Detect which cell encompasses the target text, then output its [X, Y] center coordinate. 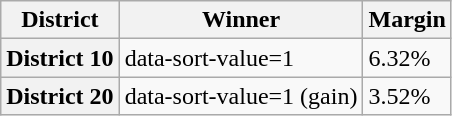
District [60, 20]
3.52% [407, 96]
District 10 [60, 58]
Winner [241, 20]
data-sort-value=1 [241, 58]
6.32% [407, 58]
data-sort-value=1 (gain) [241, 96]
Margin [407, 20]
District 20 [60, 96]
